Extract the [x, y] coordinate from the center of the cell holding the provided text.  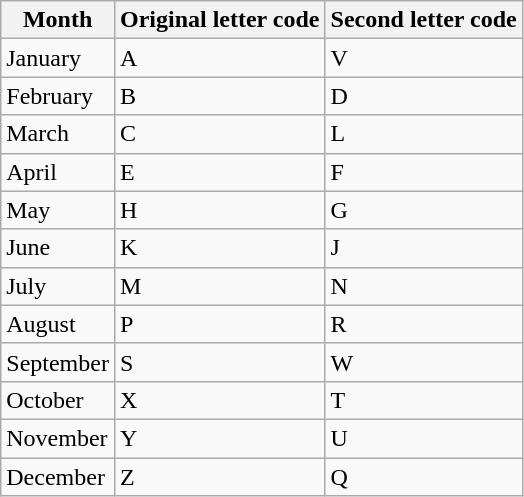
L [424, 134]
March [58, 134]
September [58, 362]
N [424, 286]
E [220, 172]
K [220, 248]
S [220, 362]
January [58, 58]
Second letter code [424, 20]
July [58, 286]
December [58, 477]
October [58, 400]
Original letter code [220, 20]
G [424, 210]
November [58, 438]
Month [58, 20]
V [424, 58]
D [424, 96]
C [220, 134]
Y [220, 438]
P [220, 324]
Q [424, 477]
Z [220, 477]
R [424, 324]
M [220, 286]
J [424, 248]
B [220, 96]
A [220, 58]
April [58, 172]
X [220, 400]
H [220, 210]
W [424, 362]
May [58, 210]
U [424, 438]
F [424, 172]
February [58, 96]
June [58, 248]
T [424, 400]
August [58, 324]
